For the text-containing cell, return its midpoint in (X, Y) coordinate format. 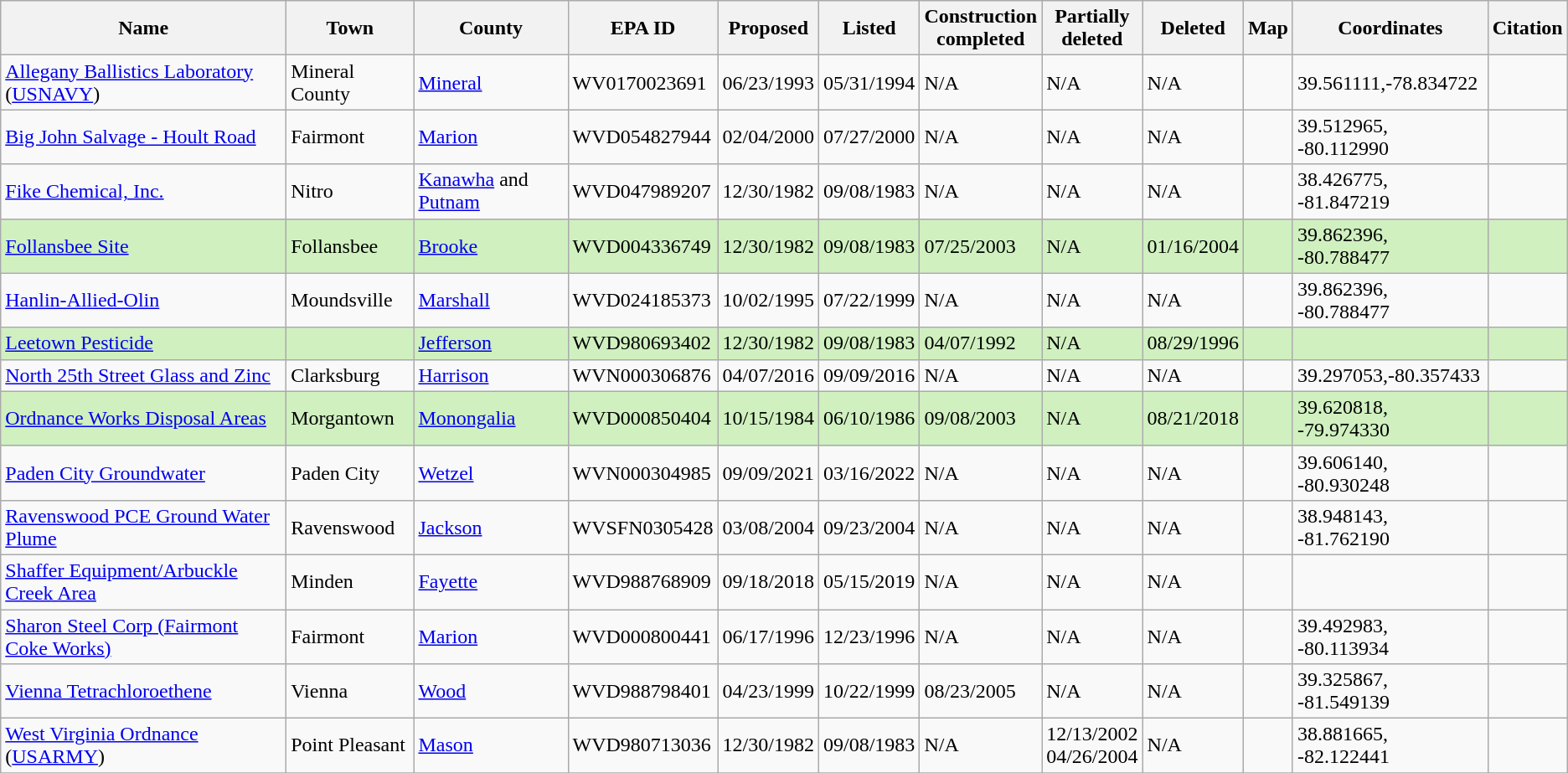
10/22/1999 (869, 692)
WVD000800441 (643, 636)
Leetown Pesticide (144, 343)
WVD988798401 (643, 692)
WVD054827944 (643, 137)
38.426775, -81.847219 (1390, 191)
09/18/2018 (768, 581)
Monongalia (491, 419)
08/29/1996 (1193, 343)
38.881665, -82.122441 (1390, 745)
39.606140, -80.930248 (1390, 472)
03/16/2022 (869, 472)
07/25/2003 (981, 246)
Partiallydeleted (1092, 28)
09/23/2004 (869, 528)
County (491, 28)
Morgantown (350, 419)
WVN000304985 (643, 472)
WVSFN0305428 (643, 528)
04/23/1999 (768, 692)
39.325867, -81.549139 (1390, 692)
Hanlin-Allied-Olin (144, 300)
Deleted (1193, 28)
Mason (491, 745)
04/07/2016 (768, 375)
Brooke (491, 246)
Moundsville (350, 300)
WVD024185373 (643, 300)
Paden City Groundwater (144, 472)
Jefferson (491, 343)
Wood (491, 692)
39.492983, -80.113934 (1390, 636)
Coordinates (1390, 28)
02/04/2000 (768, 137)
Town (350, 28)
EPA ID (643, 28)
09/08/2003 (981, 419)
Harrison (491, 375)
05/15/2019 (869, 581)
Wetzel (491, 472)
Name (144, 28)
Ravenswood (350, 528)
Follansbee (350, 246)
Follansbee Site (144, 246)
Proposed (768, 28)
WVD980693402 (643, 343)
07/27/2000 (869, 137)
09/09/2021 (768, 472)
Ravenswood PCE Ground Water Plume (144, 528)
Mineral County (350, 82)
10/02/1995 (768, 300)
Citation (1528, 28)
09/09/2016 (869, 375)
Jackson (491, 528)
WV0170023691 (643, 82)
05/31/1994 (869, 82)
Fike Chemical, Inc. (144, 191)
Big John Salvage - Hoult Road (144, 137)
07/22/1999 (869, 300)
WVD000850404 (643, 419)
39.297053,-80.357433 (1390, 375)
Shaffer Equipment/Arbuckle Creek Area (144, 581)
Fayette (491, 581)
West Virginia Ordnance (USARMY) (144, 745)
Clarksburg (350, 375)
WVD980713036 (643, 745)
12/23/1996 (869, 636)
08/21/2018 (1193, 419)
WVN000306876 (643, 375)
39.561111,-78.834722 (1390, 82)
12/13/200204/26/2004 (1092, 745)
Map (1268, 28)
Allegany Ballistics Laboratory (USNAVY) (144, 82)
03/08/2004 (768, 528)
WVD988768909 (643, 581)
Marshall (491, 300)
10/15/1984 (768, 419)
Kanawha and Putnam (491, 191)
WVD004336749 (643, 246)
06/23/1993 (768, 82)
39.512965, -80.112990 (1390, 137)
01/16/2004 (1193, 246)
08/23/2005 (981, 692)
Vienna Tetrachloroethene (144, 692)
Listed (869, 28)
Sharon Steel Corp (Fairmont Coke Works) (144, 636)
04/07/1992 (981, 343)
Constructioncompleted (981, 28)
Minden (350, 581)
Ordnance Works Disposal Areas (144, 419)
Nitro (350, 191)
Vienna (350, 692)
WVD047989207 (643, 191)
06/17/1996 (768, 636)
Point Pleasant (350, 745)
Mineral (491, 82)
North 25th Street Glass and Zinc (144, 375)
39.620818, -79.974330 (1390, 419)
06/10/1986 (869, 419)
Paden City (350, 472)
38.948143, -81.762190 (1390, 528)
